Scan for the cell matching the given text and deliver its (x, y) coordinate at center. 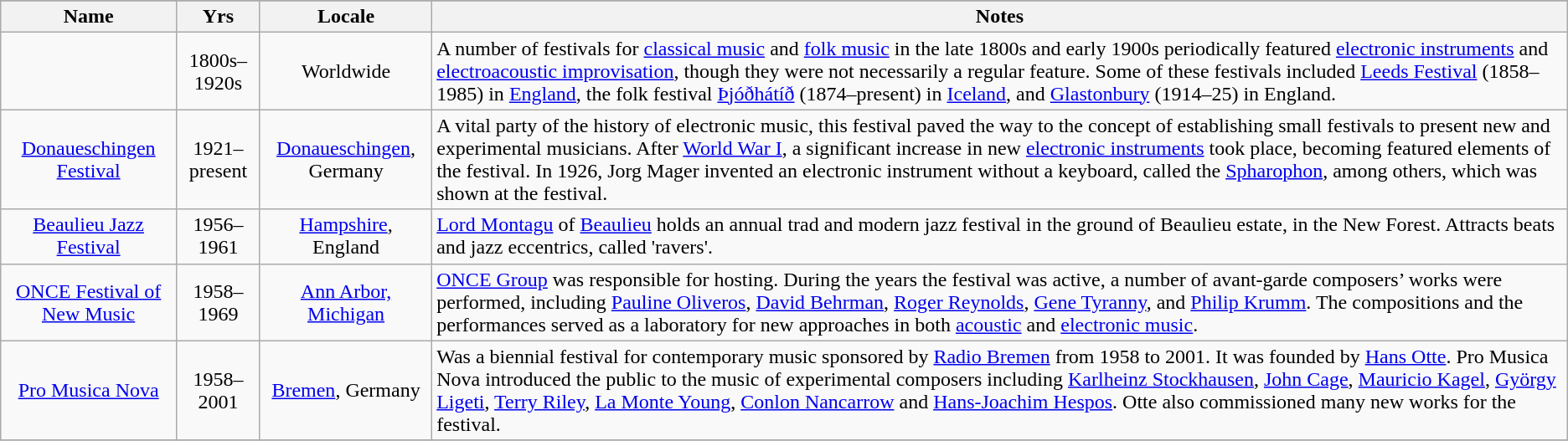
1958–2001 (218, 390)
Donaueschingen, Germany (345, 159)
Beaulieu Jazz Festival (89, 236)
Locale (345, 17)
Worldwide (345, 71)
1956–1961 (218, 236)
Pro Musica Nova (89, 390)
1958–1969 (218, 302)
Yrs (218, 17)
1921– present (218, 159)
Hampshire, England (345, 236)
Ann Arbor, Michigan (345, 302)
Bremen, Germany (345, 390)
Notes (1000, 17)
Donaueschingen Festival (89, 159)
Name (89, 17)
1800s–1920s (218, 71)
ONCE Festival of New Music (89, 302)
